Detect which cell encompasses the target text, then output its [X, Y] center coordinate. 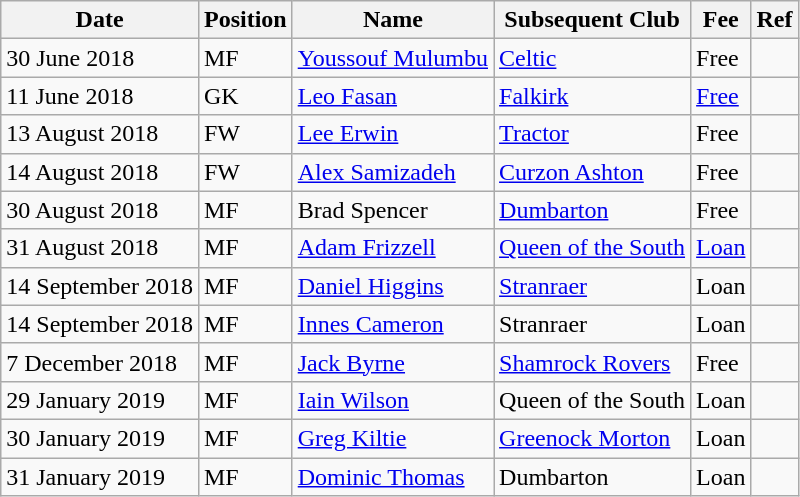
30 January 2019 [100, 438]
Ref [774, 20]
Name [392, 20]
Dominic Thomas [392, 477]
Subsequent Club [592, 20]
Falkirk [592, 96]
Alex Samizadeh [392, 172]
14 August 2018 [100, 172]
Tractor [592, 134]
Fee [721, 20]
Celtic [592, 58]
Greenock Morton [592, 438]
30 June 2018 [100, 58]
Greg Kiltie [392, 438]
Jack Byrne [392, 362]
Brad Spencer [392, 210]
Youssouf Mulumbu [392, 58]
30 August 2018 [100, 210]
Curzon Ashton [592, 172]
Innes Cameron [392, 324]
Leo Fasan [392, 96]
7 December 2018 [100, 362]
Date [100, 20]
29 January 2019 [100, 400]
Daniel Higgins [392, 286]
GK [245, 96]
31 January 2019 [100, 477]
13 August 2018 [100, 134]
31 August 2018 [100, 248]
Position [245, 20]
Adam Frizzell [392, 248]
Shamrock Rovers [592, 362]
11 June 2018 [100, 96]
Lee Erwin [392, 134]
Iain Wilson [392, 400]
